Capture the cell that displays the provided text and extract its (X, Y) central coordinate. 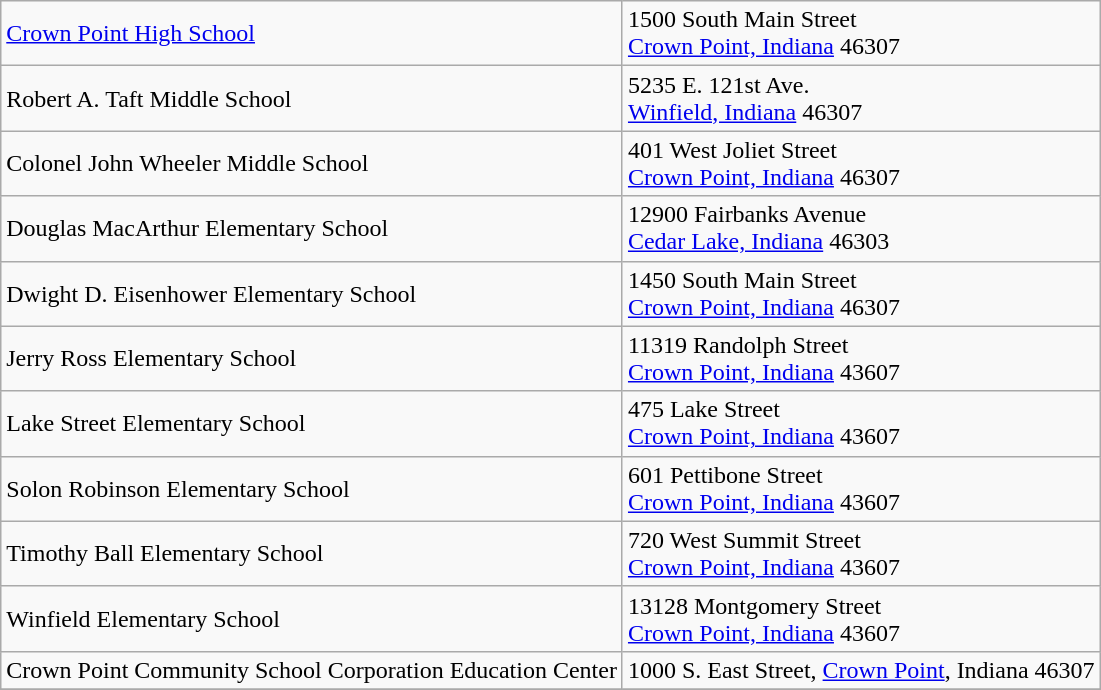
1500 South Main Street Crown Point, Indiana 46307 (861, 34)
12900 Fairbanks Avenue Cedar Lake, Indiana 46303 (861, 228)
Winfield Elementary School (312, 618)
11319 Randolph Street Crown Point, Indiana 43607 (861, 358)
401 West Joliet Street Crown Point, Indiana 46307 (861, 164)
Robert A. Taft Middle School (312, 98)
Timothy Ball Elementary School (312, 554)
1000 S. East Street, Crown Point, Indiana 46307 (861, 670)
601 Pettibone Street Crown Point, Indiana 43607 (861, 488)
13128 Montgomery Street Crown Point, Indiana 43607 (861, 618)
720 West Summit Street Crown Point, Indiana 43607 (861, 554)
5235 E. 121st Ave. Winfield, Indiana 46307 (861, 98)
Jerry Ross Elementary School (312, 358)
Colonel John Wheeler Middle School (312, 164)
Crown Point Community School Corporation Education Center (312, 670)
Dwight D. Eisenhower Elementary School (312, 294)
475 Lake Street Crown Point, Indiana 43607 (861, 424)
1450 South Main Street Crown Point, Indiana 46307 (861, 294)
Douglas MacArthur Elementary School (312, 228)
Lake Street Elementary School (312, 424)
Solon Robinson Elementary School (312, 488)
Crown Point High School (312, 34)
